Capture the cell that displays the provided text and extract its [x, y] central coordinate. 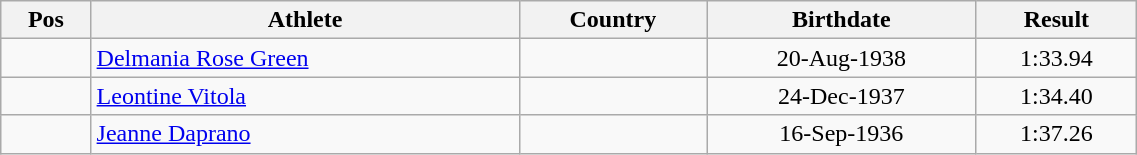
20-Aug-1938 [842, 58]
24-Dec-1937 [842, 96]
Birthdate [842, 20]
Delmania Rose Green [305, 58]
1:37.26 [1056, 134]
16-Sep-1936 [842, 134]
1:34.40 [1056, 96]
1:33.94 [1056, 58]
Result [1056, 20]
Leontine Vitola [305, 96]
Country [613, 20]
Jeanne Daprano [305, 134]
Pos [46, 20]
Athlete [305, 20]
